Return (x, y) of the center of cell containing provided text 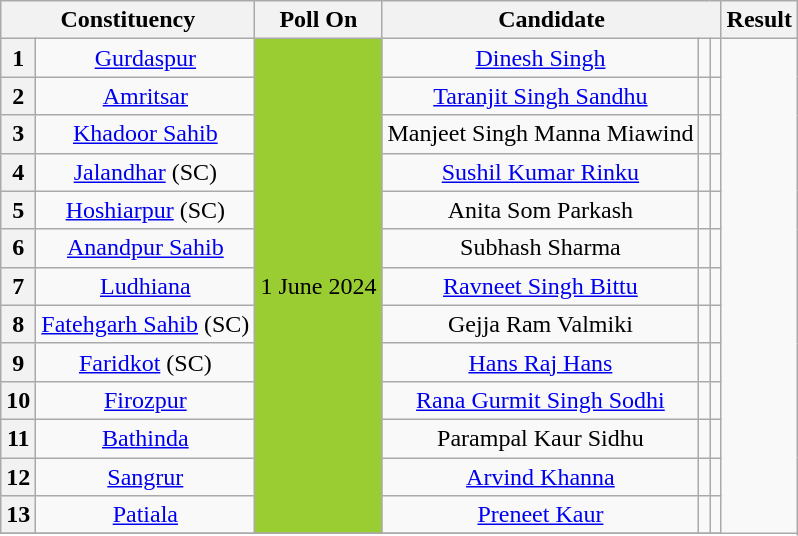
Taranjit Singh Sandhu (540, 96)
7 (18, 286)
Faridkot (SC) (146, 362)
Preneet Kaur (540, 515)
Anita Som Parkash (540, 210)
4 (18, 172)
Result (759, 20)
Hoshiarpur (SC) (146, 210)
Sangrur (146, 477)
Jalandhar (SC) (146, 172)
Fatehgarh Sahib (SC) (146, 324)
1 (18, 58)
10 (18, 400)
3 (18, 134)
Patiala (146, 515)
Bathinda (146, 438)
Ravneet Singh Bittu (540, 286)
12 (18, 477)
Amritsar (146, 96)
1 June 2024 (318, 286)
Anandpur Sahib (146, 248)
Rana Gurmit Singh Sodhi (540, 400)
2 (18, 96)
Sushil Kumar Rinku (540, 172)
Constituency (128, 20)
Gurdaspur (146, 58)
Hans Raj Hans (540, 362)
11 (18, 438)
13 (18, 515)
Candidate (552, 20)
6 (18, 248)
Poll On (318, 20)
Dinesh Singh (540, 58)
5 (18, 210)
8 (18, 324)
Ludhiana (146, 286)
Manjeet Singh Manna Miawind (540, 134)
Gejja Ram Valmiki (540, 324)
9 (18, 362)
Arvind Khanna (540, 477)
Subhash Sharma (540, 248)
Firozpur (146, 400)
Parampal Kaur Sidhu (540, 438)
Khadoor Sahib (146, 134)
